Provide the (X, Y) coordinate of the cell's center where the given text is located.  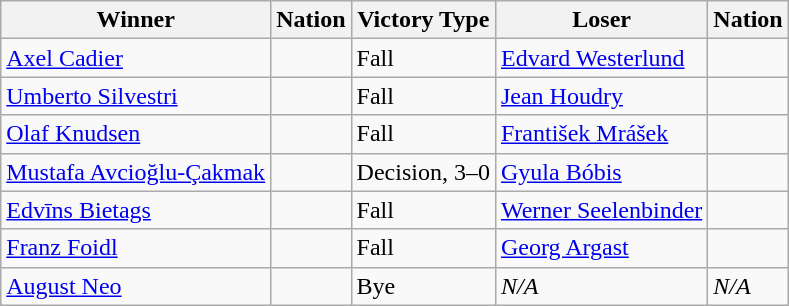
Loser (601, 20)
František Mrášek (601, 134)
Edvard Westerlund (601, 58)
Georg Argast (601, 248)
Gyula Bóbis (601, 172)
Werner Seelenbinder (601, 210)
Winner (136, 20)
Olaf Knudsen (136, 134)
Edvīns Bietags (136, 210)
Umberto Silvestri (136, 96)
Mustafa Avcioğlu-Çakmak (136, 172)
Victory Type (423, 20)
Decision, 3–0 (423, 172)
Bye (423, 286)
August Neo (136, 286)
Axel Cadier (136, 58)
Jean Houdry (601, 96)
Franz Foidl (136, 248)
